Pinpoint the cell where the given text exists, returning its (X, Y) midpoint coordinate. 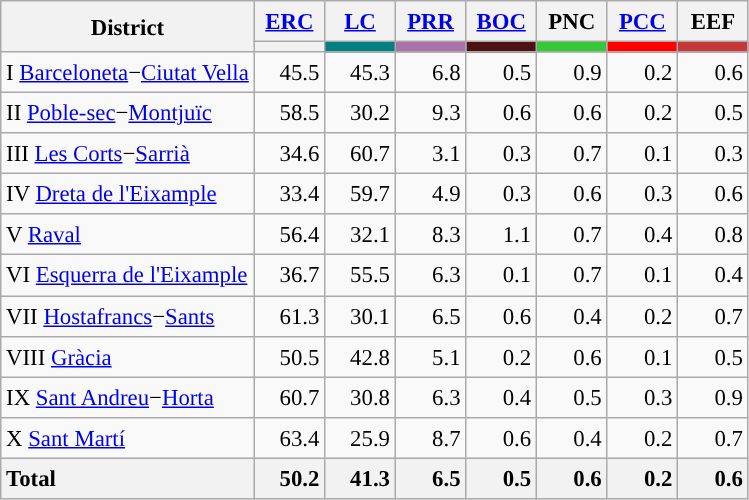
45.3 (360, 72)
61.3 (290, 316)
30.2 (360, 114)
IV Dreta de l'Eixample (128, 194)
9.3 (430, 114)
LC (360, 22)
42.8 (360, 356)
8.3 (430, 234)
V Raval (128, 234)
IX Sant Andreu−Horta (128, 398)
BOC (502, 22)
58.5 (290, 114)
VII Hostafrancs−Sants (128, 316)
I Barceloneta−Ciutat Vella (128, 72)
III Les Corts−Sarrià (128, 154)
50.5 (290, 356)
59.7 (360, 194)
63.4 (290, 438)
36.7 (290, 276)
4.9 (430, 194)
41.3 (360, 478)
45.5 (290, 72)
34.6 (290, 154)
3.1 (430, 154)
30.1 (360, 316)
32.1 (360, 234)
VI Esquerra de l'Eixample (128, 276)
0.8 (714, 234)
6.8 (430, 72)
30.8 (360, 398)
8.7 (430, 438)
VIII Gràcia (128, 356)
55.5 (360, 276)
PCC (642, 22)
ERC (290, 22)
District (128, 26)
1.1 (502, 234)
X Sant Martí (128, 438)
25.9 (360, 438)
PNC (572, 22)
5.1 (430, 356)
EEF (714, 22)
56.4 (290, 234)
33.4 (290, 194)
Total (128, 478)
50.2 (290, 478)
PRR (430, 22)
II Poble-sec−Montjuïc (128, 114)
